Locate the cell with the specified text and output its (x, y) center coordinate. 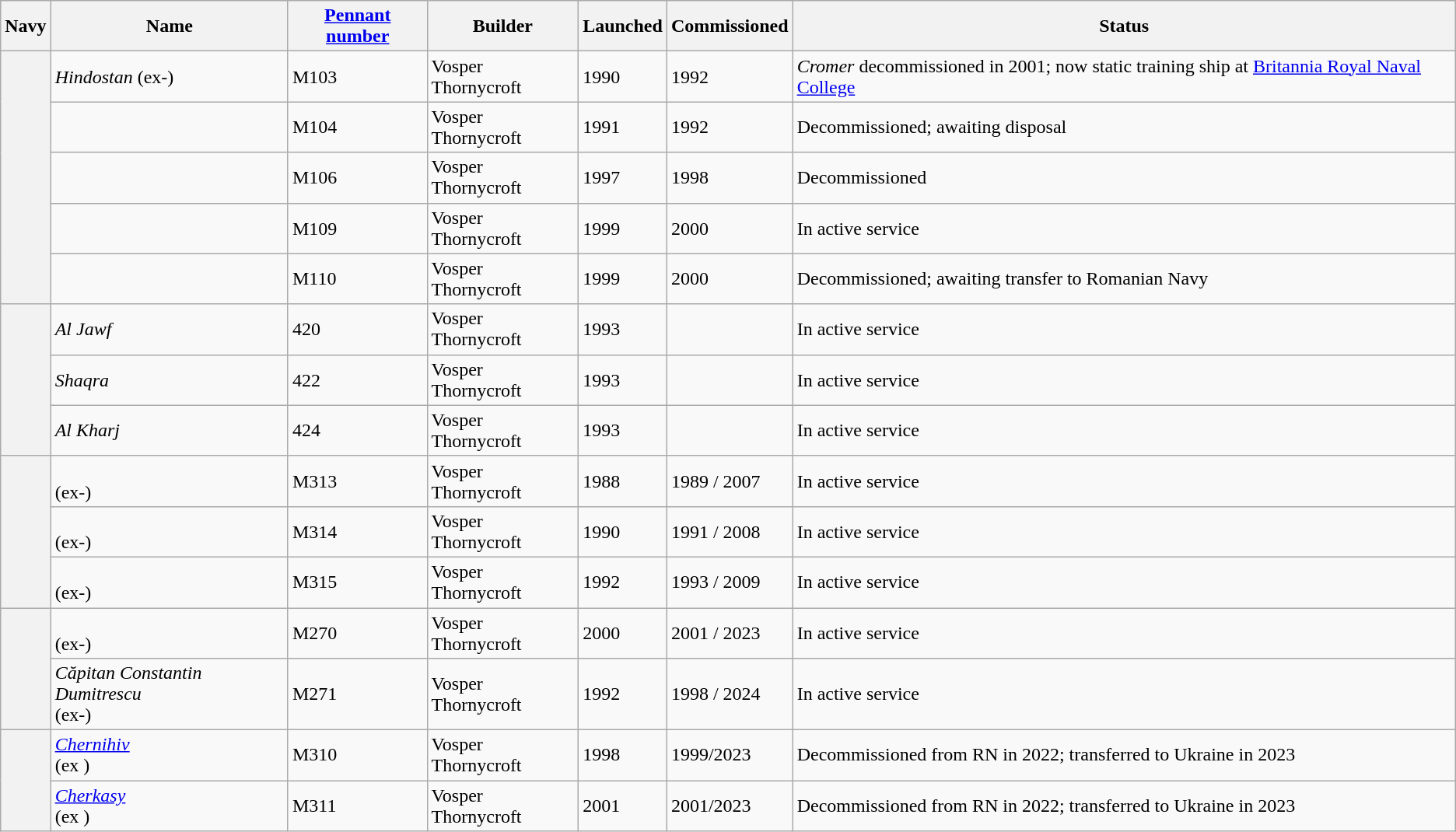
1999/2023 (730, 756)
1993 / 2009 (730, 582)
M310 (358, 756)
1997 (623, 177)
2001 (623, 806)
Commissioned (730, 26)
420 (358, 330)
1998 / 2024 (730, 694)
Builder (502, 26)
424 (358, 431)
Name (170, 26)
Hindostan (ex-) (170, 76)
M109 (358, 229)
M104 (358, 128)
1991 / 2008 (730, 532)
M106 (358, 177)
M110 (358, 278)
Al Jawf (170, 330)
Status (1124, 26)
Decommissioned (1124, 177)
Cromer decommissioned in 2001; now static training ship at Britannia Royal Naval College (1124, 76)
M315 (358, 582)
1988 (623, 481)
Shaqra (170, 379)
Căpitan Constantin Dumitrescu(ex-) (170, 694)
M314 (358, 532)
Cherkasy(ex ) (170, 806)
2001 / 2023 (730, 633)
2001/2023 (730, 806)
Decommissioned; awaiting transfer to Romanian Navy (1124, 278)
M270 (358, 633)
422 (358, 379)
M313 (358, 481)
Chernihiv(ex ) (170, 756)
M103 (358, 76)
Decommissioned; awaiting disposal (1124, 128)
Launched (623, 26)
1991 (623, 128)
Navy (26, 26)
M311 (358, 806)
M271 (358, 694)
1989 / 2007 (730, 481)
Pennant number (358, 26)
Al Kharj (170, 431)
